Detect which cell encompasses the target text, then output its [x, y] center coordinate. 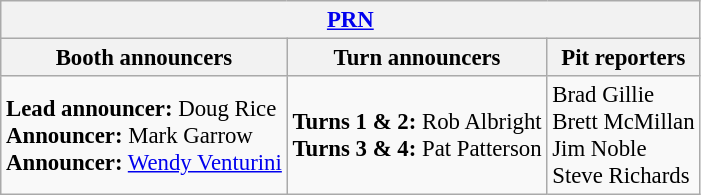
Turn announcers [417, 58]
Lead announcer: Doug RiceAnnouncer: Mark GarrowAnnouncer: Wendy Venturini [144, 136]
PRN [350, 20]
Turns 1 & 2: Rob AlbrightTurns 3 & 4: Pat Patterson [417, 136]
Brad GillieBrett McMillanJim NobleSteve Richards [624, 136]
Pit reporters [624, 58]
Booth announcers [144, 58]
